Find where the given text appears and provide that cell's center as (x, y) coordinate. 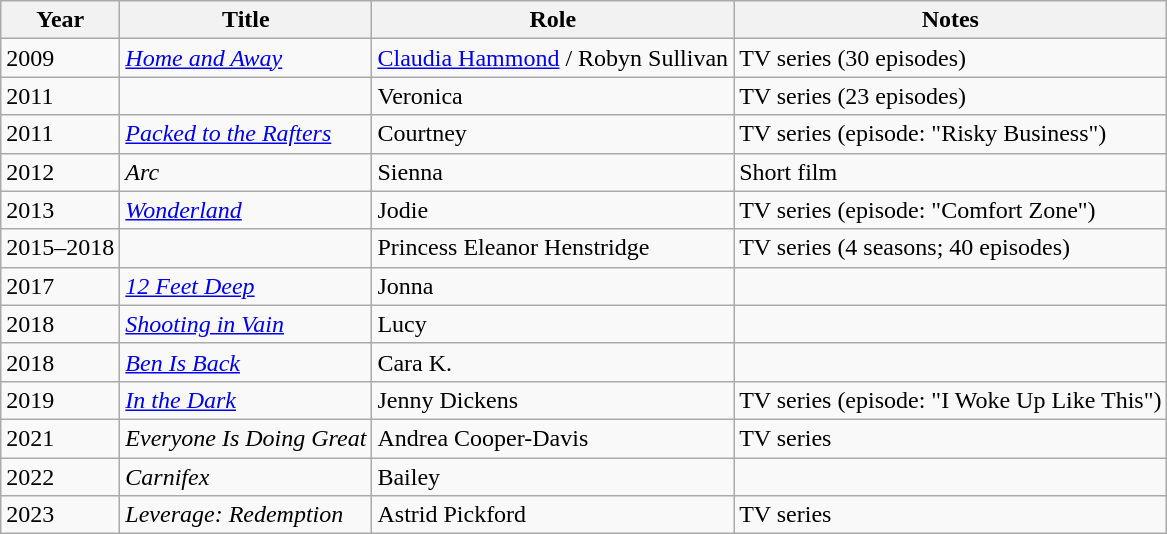
Title (246, 20)
2012 (60, 172)
Home and Away (246, 58)
Year (60, 20)
TV series (episode: "Risky Business") (950, 134)
Astrid Pickford (553, 515)
Sienna (553, 172)
Arc (246, 172)
2013 (60, 210)
Veronica (553, 96)
Lucy (553, 324)
TV series (30 episodes) (950, 58)
2019 (60, 400)
Claudia Hammond / Robyn Sullivan (553, 58)
Cara K. (553, 362)
2023 (60, 515)
Carnifex (246, 477)
2017 (60, 286)
Notes (950, 20)
TV series (4 seasons; 40 episodes) (950, 248)
2022 (60, 477)
TV series (episode: "I Woke Up Like This") (950, 400)
Jodie (553, 210)
2009 (60, 58)
Role (553, 20)
TV series (23 episodes) (950, 96)
Courtney (553, 134)
Jenny Dickens (553, 400)
Leverage: Redemption (246, 515)
Princess Eleanor Henstridge (553, 248)
TV series (episode: "Comfort Zone") (950, 210)
In the Dark (246, 400)
2015–2018 (60, 248)
12 Feet Deep (246, 286)
2021 (60, 438)
Packed to the Rafters (246, 134)
Andrea Cooper-Davis (553, 438)
Short film (950, 172)
Shooting in Vain (246, 324)
Bailey (553, 477)
Wonderland (246, 210)
Ben Is Back (246, 362)
Everyone Is Doing Great (246, 438)
Jonna (553, 286)
